Extract the (X, Y) coordinate from the center of the cell holding the provided text.  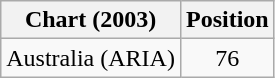
Position (227, 20)
76 (227, 58)
Australia (ARIA) (91, 58)
Chart (2003) (91, 20)
